Extract the (x, y) coordinate from the center of the cell holding the provided text.  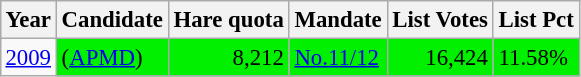
2009 (28, 57)
16,424 (440, 57)
List Pct (536, 20)
8,212 (228, 57)
Year (28, 20)
List Votes (440, 20)
(APMD) (112, 57)
Candidate (112, 20)
11.58% (536, 57)
Hare quota (228, 20)
Mandate (338, 20)
No.11/12 (338, 57)
